Output the [x, y] coordinate of the center of the cell containing the given text.  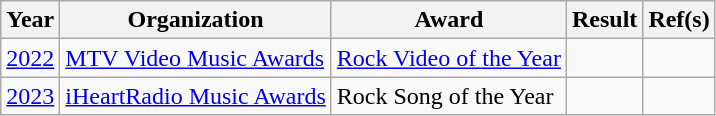
Result [604, 20]
iHeartRadio Music Awards [196, 96]
Organization [196, 20]
Rock Video of the Year [448, 58]
2022 [30, 58]
2023 [30, 96]
Year [30, 20]
Ref(s) [679, 20]
Rock Song of the Year [448, 96]
MTV Video Music Awards [196, 58]
Award [448, 20]
